Detect which cell encompasses the target text, then output its (x, y) center coordinate. 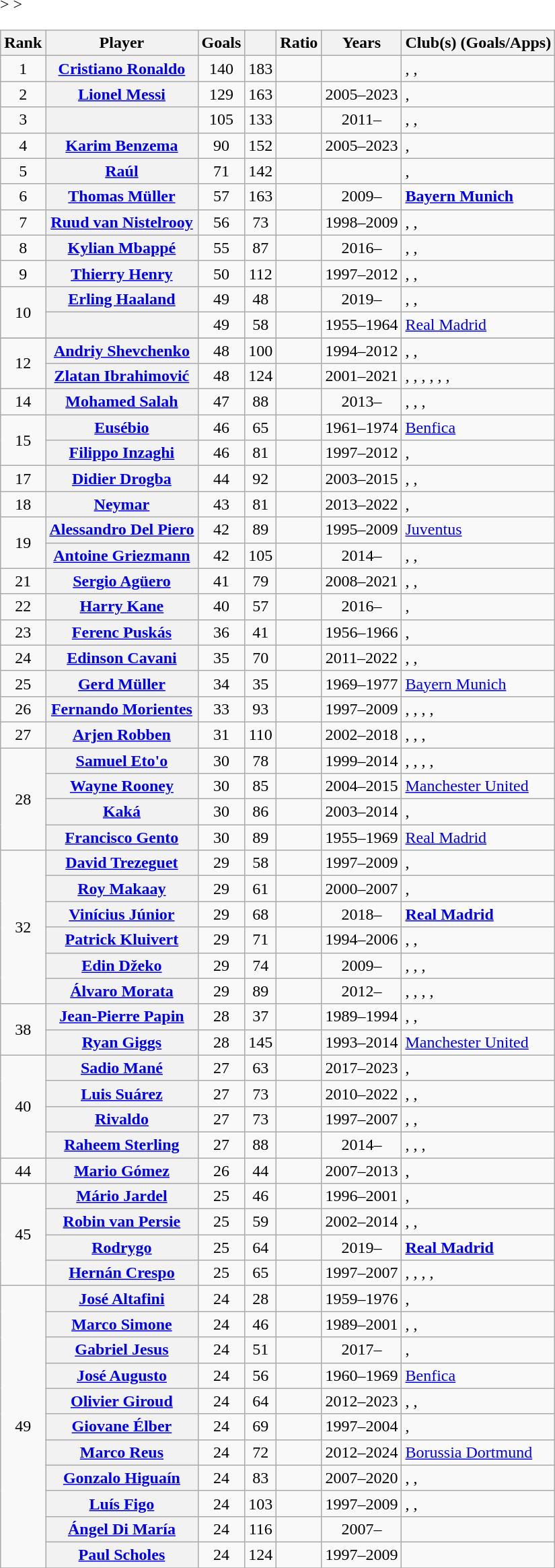
Luís Figo (122, 1503)
Mário Jardel (122, 1196)
2017– (362, 1350)
Roy Makaay (122, 889)
45 (23, 1235)
1955–1969 (362, 838)
Filippo Inzaghi (122, 453)
Years (362, 43)
2001–2021 (362, 376)
Robin van Persie (122, 1222)
19 (23, 543)
86 (261, 812)
1956–1966 (362, 632)
Zlatan Ibrahimović (122, 376)
4 (23, 145)
85 (261, 786)
2003–2015 (362, 479)
Ruud van Nistelrooy (122, 222)
92 (261, 479)
32 (23, 927)
2007–2013 (362, 1171)
Fernando Morientes (122, 709)
Rivaldo (122, 1119)
2010–2022 (362, 1093)
Mario Gómez (122, 1171)
1993–2014 (362, 1042)
David Trezeguet (122, 863)
1960–1969 (362, 1375)
Sadio Mané (122, 1068)
116 (261, 1529)
Cristiano Ronaldo (122, 69)
15 (23, 440)
Jean-Pierre Papin (122, 1017)
Eusébio (122, 428)
Vinícius Júnior (122, 914)
Arjen Robben (122, 735)
1995–2009 (362, 530)
1955–1964 (362, 325)
2007– (362, 1529)
Thierry Henry (122, 273)
23 (23, 632)
Paul Scholes (122, 1555)
34 (221, 683)
1 (23, 69)
Mohamed Salah (122, 402)
112 (261, 273)
70 (261, 658)
Patrick Kluivert (122, 940)
2013– (362, 402)
Harry Kane (122, 607)
Alessandro Del Piero (122, 530)
79 (261, 581)
Erling Haaland (122, 299)
183 (261, 69)
3 (23, 120)
100 (261, 351)
Borussia Dortmund (478, 1452)
Edinson Cavani (122, 658)
Álvaro Morata (122, 991)
Kaká (122, 812)
31 (221, 735)
Raheem Sterling (122, 1145)
37 (261, 1017)
Raúl (122, 171)
21 (23, 581)
Marco Simone (122, 1324)
2012–2023 (362, 1401)
38 (23, 1029)
18 (23, 504)
2011– (362, 120)
22 (23, 607)
2013–2022 (362, 504)
51 (261, 1350)
61 (261, 889)
8 (23, 248)
12 (23, 364)
Gabriel Jesus (122, 1350)
Wayne Rooney (122, 786)
2008–2021 (362, 581)
Sergio Agüero (122, 581)
17 (23, 479)
2002–2014 (362, 1222)
Edin Džeko (122, 965)
Gerd Müller (122, 683)
10 (23, 312)
59 (261, 1222)
133 (261, 120)
2007–2020 (362, 1478)
Antoine Griezmann (122, 555)
2012– (362, 991)
145 (261, 1042)
José Altafini (122, 1299)
Didier Drogba (122, 479)
74 (261, 965)
6 (23, 197)
Andriy Shevchenko (122, 351)
152 (261, 145)
50 (221, 273)
2012–2024 (362, 1452)
1996–2001 (362, 1196)
43 (221, 504)
140 (221, 69)
2000–2007 (362, 889)
47 (221, 402)
Kylian Mbappé (122, 248)
2011–2022 (362, 658)
36 (221, 632)
90 (221, 145)
69 (261, 1427)
9 (23, 273)
1989–2001 (362, 1324)
93 (261, 709)
2002–2018 (362, 735)
Rodrygo (122, 1248)
1998–2009 (362, 222)
2003–2014 (362, 812)
78 (261, 760)
14 (23, 402)
Hernán Crespo (122, 1273)
1994–2006 (362, 940)
Luis Suárez (122, 1093)
1989–1994 (362, 1017)
Ángel Di María (122, 1529)
2017–2023 (362, 1068)
Ratio (299, 43)
Thomas Müller (122, 197)
Samuel Eto'o (122, 760)
Neymar (122, 504)
Karim Benzema (122, 145)
Giovane Élber (122, 1427)
7 (23, 222)
2 (23, 94)
Club(s) (Goals/Apps) (478, 43)
103 (261, 1503)
1969–1977 (362, 683)
Gonzalo Higuaín (122, 1478)
1999–2014 (362, 760)
2004–2015 (362, 786)
José Augusto (122, 1375)
83 (261, 1478)
Player (122, 43)
63 (261, 1068)
87 (261, 248)
Ryan Giggs (122, 1042)
Juventus (478, 530)
, , , , , , (478, 376)
Francisco Gento (122, 838)
Lionel Messi (122, 94)
Rank (23, 43)
5 (23, 171)
1997–2004 (362, 1427)
55 (221, 248)
Ferenc Puskás (122, 632)
1961–1974 (362, 428)
110 (261, 735)
72 (261, 1452)
2018– (362, 914)
Marco Reus (122, 1452)
1994–2012 (362, 351)
142 (261, 171)
129 (221, 94)
33 (221, 709)
Goals (221, 43)
68 (261, 914)
Olivier Giroud (122, 1401)
1959–1976 (362, 1299)
